Provide the [X, Y] coordinate of the cell's center where the given text is located.  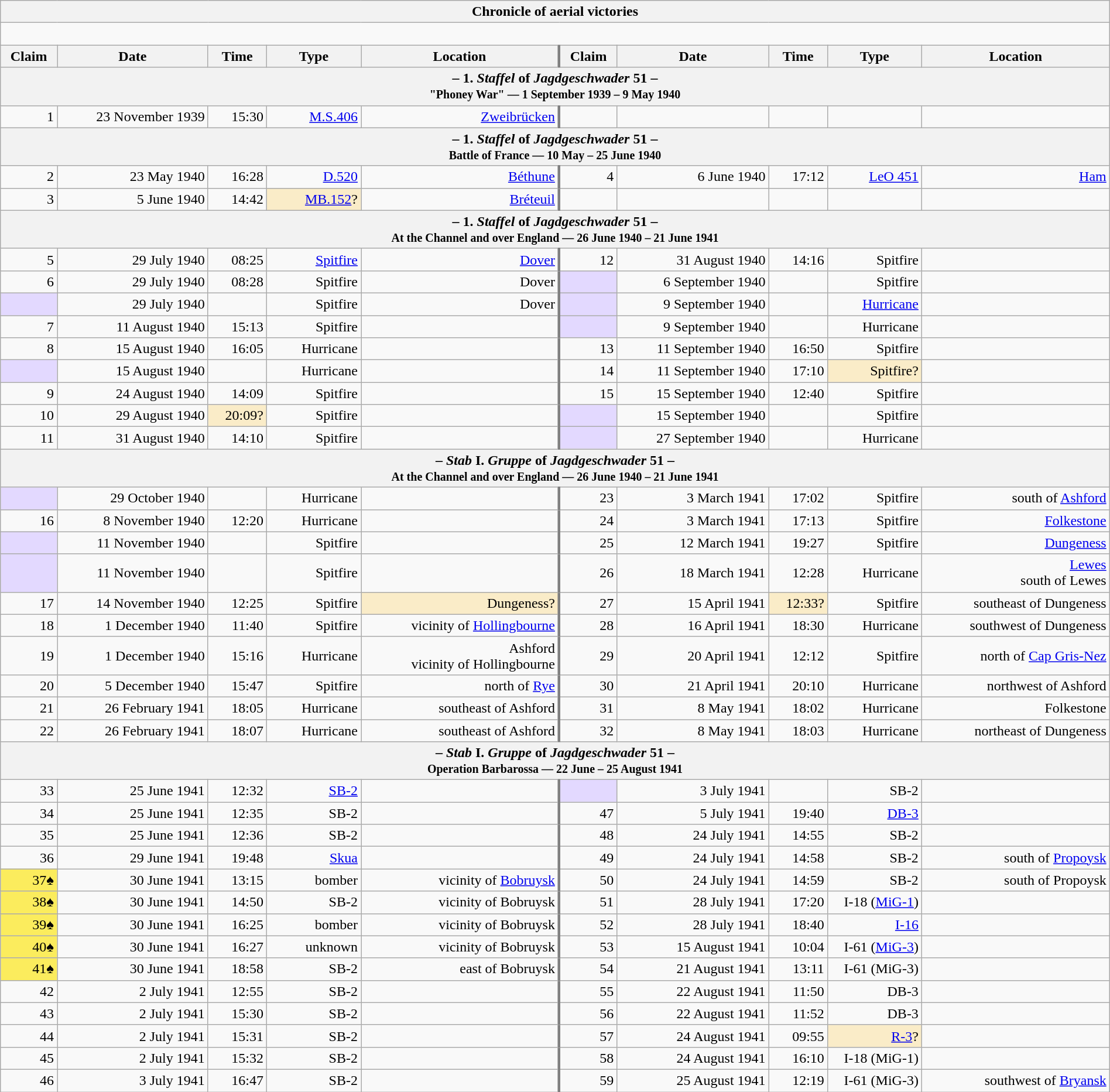
11 [29, 438]
20 [29, 686]
south of Ashford [1015, 498]
2 [29, 177]
12:12 [798, 656]
29 June 1941 [133, 858]
18:03 [798, 730]
14:58 [798, 858]
59 [588, 1080]
8 November 1940 [133, 521]
14:10 [237, 438]
16:47 [237, 1080]
8 [29, 349]
50 [588, 880]
16 [29, 521]
27 [588, 603]
18:40 [798, 925]
vicinity of Hollingbourne [460, 625]
28 [588, 625]
northwest of Ashford [1015, 686]
18:30 [798, 625]
26 [588, 573]
southwest of Bryansk [1015, 1080]
18:02 [798, 708]
Bréteuil [460, 199]
5 July 1941 [693, 813]
25 August 1941 [693, 1080]
3 [29, 199]
22 [29, 730]
40♠ [29, 947]
37♠ [29, 880]
20:09? [237, 416]
14 November 1940 [133, 603]
1 [29, 117]
33 [29, 791]
12:55 [237, 991]
14:55 [798, 836]
21 August 1941 [693, 969]
54 [588, 969]
19 [29, 656]
20 April 1941 [693, 656]
17:12 [798, 177]
12:20 [237, 521]
23 May 1940 [133, 177]
46 [29, 1080]
29 [588, 656]
– Stab I. Gruppe of Jagdgeschwader 51 –Operation Barbarossa — 22 June – 25 August 1941 [555, 761]
15:47 [237, 686]
18:58 [237, 969]
14:50 [237, 902]
08:28 [237, 282]
12:36 [237, 836]
9 [29, 393]
39♠ [29, 925]
D.520 [314, 177]
15:13 [237, 326]
12:32 [237, 791]
47 [588, 813]
44 [29, 1036]
15:31 [237, 1036]
17:10 [798, 371]
R-3? [875, 1036]
4 [588, 177]
14:59 [798, 880]
25 [588, 543]
20:10 [798, 686]
17 [29, 603]
24 August 1940 [133, 393]
15:32 [237, 1058]
53 [588, 947]
29 August 1940 [133, 416]
32 [588, 730]
16:10 [798, 1058]
12:40 [798, 393]
Ham [1015, 177]
19:40 [798, 813]
– Stab I. Gruppe of Jagdgeschwader 51 –At the Channel and over England — 26 June 1940 – 21 June 1941 [555, 468]
18 [29, 625]
27 September 1940 [693, 438]
15 April 1941 [693, 603]
southwest of Dungeness [1015, 625]
6 [29, 282]
57 [588, 1036]
45 [29, 1058]
15 August 1941 [693, 947]
24 [588, 521]
17:02 [798, 498]
6 June 1940 [693, 177]
23 November 1939 [133, 117]
Skua [314, 858]
Dungeness [1015, 543]
41♠ [29, 969]
30 [588, 686]
north of Rye [460, 686]
31 [588, 708]
– 1. Staffel of Jagdgeschwader 51 –At the Channel and over England — 26 June 1940 – 21 June 1941 [555, 230]
11:50 [798, 991]
Zweibrücken [460, 117]
17:13 [798, 521]
38♠ [29, 902]
M.S.406 [314, 117]
48 [588, 836]
MB.152? [314, 199]
– 1. Staffel of Jagdgeschwader 51 –Battle of France — 10 May – 25 June 1940 [555, 146]
unknown [314, 947]
12:19 [798, 1080]
5 June 1940 [133, 199]
16:50 [798, 349]
16 April 1941 [693, 625]
– 1. Staffel of Jagdgeschwader 51 –"Phoney War" — 1 September 1939 – 9 May 1940 [555, 87]
12:35 [237, 813]
5 [29, 259]
11:52 [798, 1014]
10:04 [798, 947]
12 March 1941 [693, 543]
43 [29, 1014]
23 [588, 498]
42 [29, 991]
north of Cap Gris-Nez [1015, 656]
13:11 [798, 969]
18:05 [237, 708]
11:40 [237, 625]
15 [588, 393]
14:09 [237, 393]
19:27 [798, 543]
east of Bobruysk [460, 969]
12 [588, 259]
Ashfordvicinity of Hollingbourne [460, 656]
36 [29, 858]
10 [29, 416]
55 [588, 991]
Chronicle of aerial victories [555, 12]
Béthune [460, 177]
Dungeness? [460, 603]
19:48 [237, 858]
12:28 [798, 573]
58 [588, 1058]
14:16 [798, 259]
21 April 1941 [693, 686]
08:25 [237, 259]
16:28 [237, 177]
56 [588, 1014]
35 [29, 836]
12:33? [798, 603]
16:25 [237, 925]
14 [588, 371]
6 September 1940 [693, 282]
LeO 451 [875, 177]
17:20 [798, 902]
18 March 1941 [693, 573]
Lewes south of Lewes [1015, 573]
northeast of Dungeness [1015, 730]
09:55 [798, 1036]
11 August 1940 [133, 326]
5 December 1940 [133, 686]
I-16 [875, 925]
southeast of Dungeness [1015, 603]
49 [588, 858]
15:16 [237, 656]
Spitfire? [875, 371]
21 [29, 708]
34 [29, 813]
7 [29, 326]
12:25 [237, 603]
13 [588, 349]
52 [588, 925]
16:27 [237, 947]
16:05 [237, 349]
51 [588, 902]
29 October 1940 [133, 498]
14:42 [237, 199]
18:07 [237, 730]
13:15 [237, 880]
